Detect which cell encompasses the target text, then output its [X, Y] center coordinate. 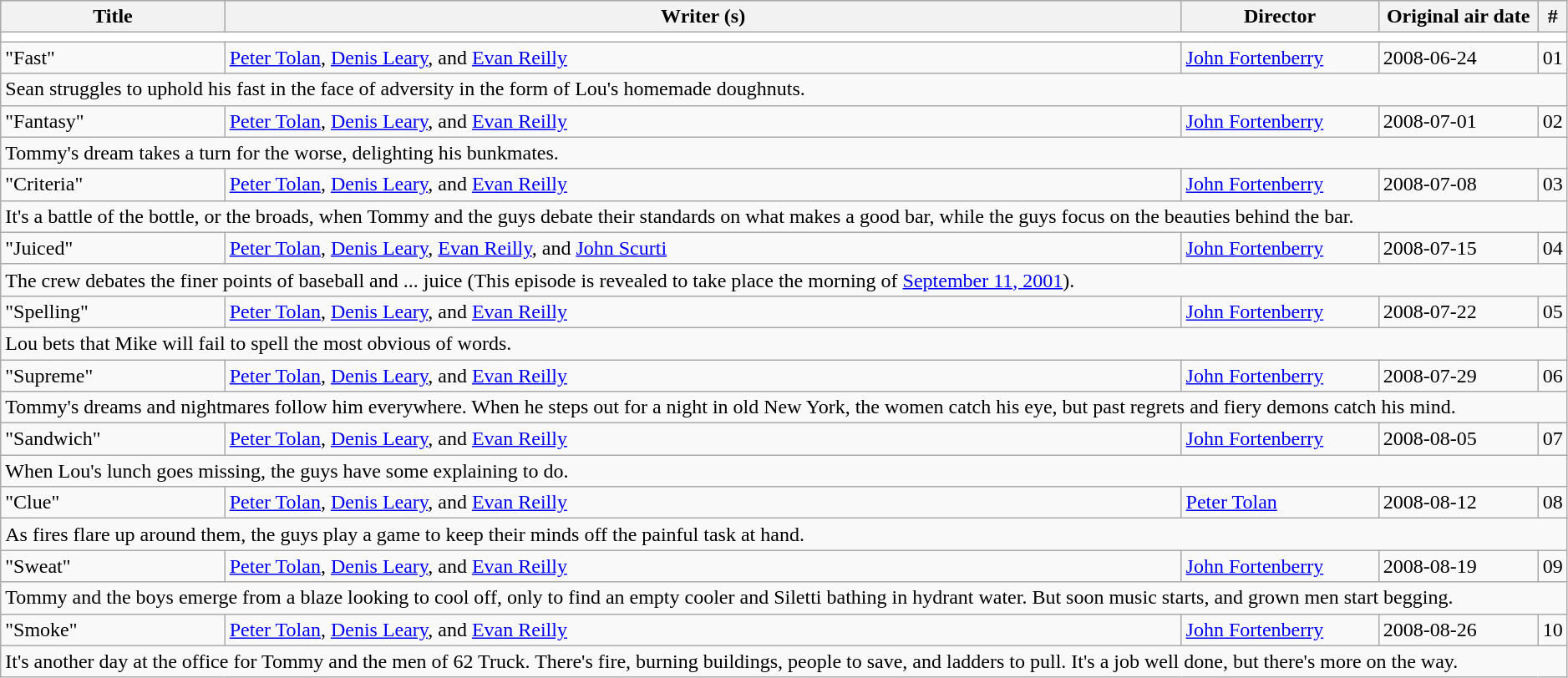
2008-06-24 [1459, 58]
Lou bets that Mike will fail to spell the most obvious of words. [784, 343]
"Juiced" [113, 248]
2008-07-22 [1459, 311]
02 [1552, 121]
07 [1552, 439]
"Fast" [113, 58]
"Spelling" [113, 311]
"Criteria" [113, 185]
Sean struggles to uphold his fast in the face of adversity in the form of Lou's homemade doughnuts. [784, 89]
09 [1552, 566]
"Smoke" [113, 630]
Director [1280, 17]
04 [1552, 248]
2008-08-19 [1459, 566]
2008-08-12 [1459, 503]
Peter Tolan, Denis Leary, Evan Reilly, and John Scurti [703, 248]
When Lou's lunch goes missing, the guys have some explaining to do. [784, 471]
Title [113, 17]
Tommy's dream takes a turn for the worse, delighting his bunkmates. [784, 153]
As fires flare up around them, the guys play a game to keep their minds off the painful task at hand. [784, 534]
05 [1552, 311]
"Supreme" [113, 375]
03 [1552, 185]
2008-08-05 [1459, 439]
"Sandwich" [113, 439]
2008-08-26 [1459, 630]
2008-07-29 [1459, 375]
01 [1552, 58]
2008-07-15 [1459, 248]
The crew debates the finer points of baseball and ... juice (This episode is revealed to take place the morning of September 11, 2001). [784, 280]
# [1552, 17]
10 [1552, 630]
Peter Tolan [1280, 503]
"Clue" [113, 503]
"Fantasy" [113, 121]
Writer (s) [703, 17]
2008-07-01 [1459, 121]
2008-07-08 [1459, 185]
"Sweat" [113, 566]
06 [1552, 375]
Original air date [1459, 17]
08 [1552, 503]
